Capture the cell that displays the provided text and extract its (X, Y) central coordinate. 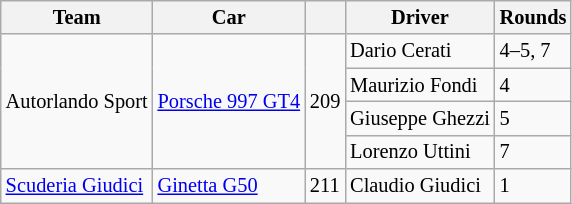
Dario Cerati (420, 51)
4 (534, 85)
211 (325, 186)
Giuseppe Ghezzi (420, 118)
Rounds (534, 17)
Car (229, 17)
Driver (420, 17)
Maurizio Fondi (420, 85)
1 (534, 186)
7 (534, 152)
Porsche 997 GT4 (229, 102)
Autorlando Sport (77, 102)
Team (77, 17)
Ginetta G50 (229, 186)
4–5, 7 (534, 51)
209 (325, 102)
Scuderia Giudici (77, 186)
Claudio Giudici (420, 186)
Lorenzo Uttini (420, 152)
5 (534, 118)
